Scan for the cell matching the given text and deliver its (x, y) coordinate at center. 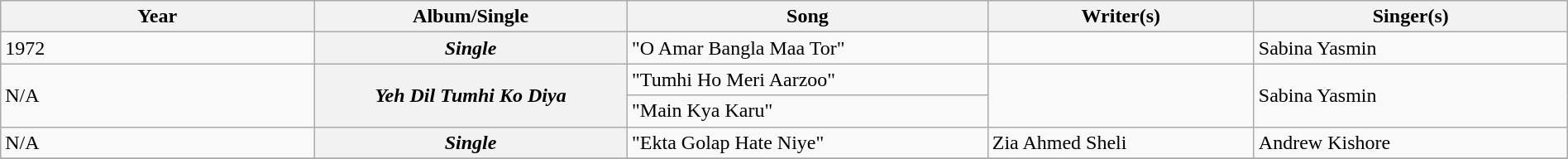
Singer(s) (1411, 17)
Song (808, 17)
Album/Single (471, 17)
Yeh Dil Tumhi Ko Diya (471, 95)
Year (157, 17)
"Tumhi Ho Meri Aarzoo" (808, 79)
"Main Kya Karu" (808, 111)
"Ekta Golap Hate Niye" (808, 142)
Zia Ahmed Sheli (1121, 142)
Writer(s) (1121, 17)
"O Amar Bangla Maa Tor" (808, 48)
Andrew Kishore (1411, 142)
1972 (157, 48)
